Provide the [X, Y] coordinate of the cell's center where the given text is located.  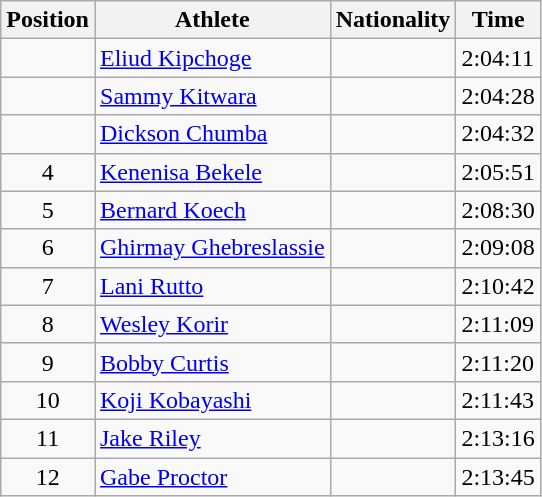
Ghirmay Ghebreslassie [212, 248]
2:13:16 [498, 438]
Wesley Korir [212, 324]
5 [48, 210]
Koji Kobayashi [212, 400]
10 [48, 400]
2:11:43 [498, 400]
4 [48, 172]
Bobby Curtis [212, 362]
Position [48, 20]
2:13:45 [498, 477]
Sammy Kitwara [212, 96]
Eliud Kipchoge [212, 58]
2:11:09 [498, 324]
2:05:51 [498, 172]
Dickson Chumba [212, 134]
2:04:11 [498, 58]
12 [48, 477]
2:04:28 [498, 96]
Athlete [212, 20]
Gabe Proctor [212, 477]
8 [48, 324]
2:04:32 [498, 134]
6 [48, 248]
2:08:30 [498, 210]
2:11:20 [498, 362]
Lani Rutto [212, 286]
9 [48, 362]
Jake Riley [212, 438]
2:09:08 [498, 248]
2:10:42 [498, 286]
Nationality [393, 20]
7 [48, 286]
Time [498, 20]
11 [48, 438]
Kenenisa Bekele [212, 172]
Bernard Koech [212, 210]
